For the text-containing cell, return its midpoint in [x, y] coordinate format. 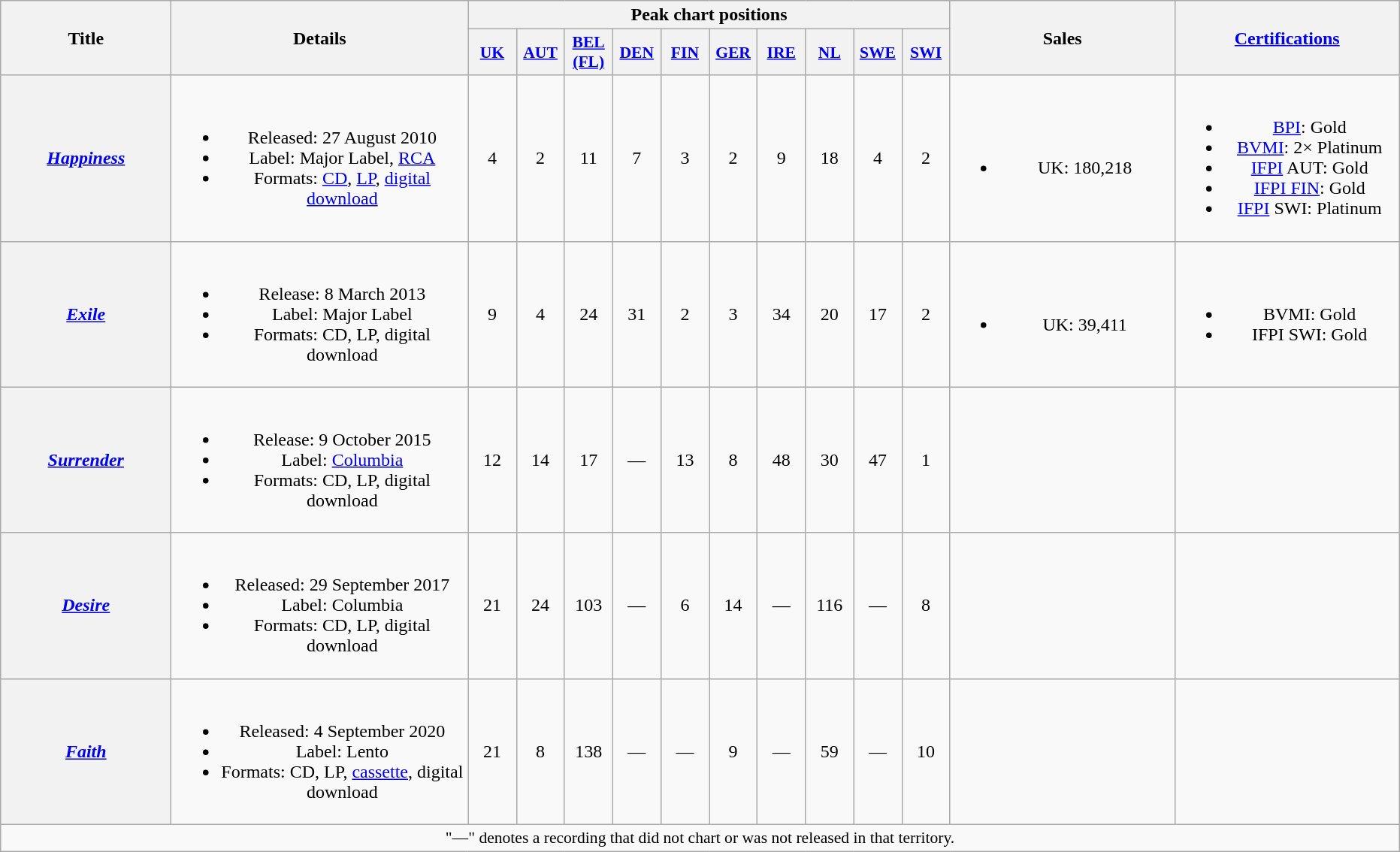
Exile [86, 314]
Released: 4 September 2020Label: LentoFormats: CD, LP, cassette, digital download [320, 751]
103 [588, 606]
13 [685, 460]
Details [320, 38]
6 [685, 606]
UK: 39,411 [1063, 314]
Released: 29 September 2017Label: ColumbiaFormats: CD, LP, digital download [320, 606]
20 [830, 314]
"—" denotes a recording that did not chart or was not released in that territory. [700, 838]
47 [878, 460]
12 [492, 460]
Title [86, 38]
FIN [685, 53]
1 [926, 460]
10 [926, 751]
AUT [540, 53]
BPI: GoldBVMI: 2× PlatinumIFPI AUT: GoldIFPI FIN: GoldIFPI SWI: Platinum [1287, 158]
Sales [1063, 38]
UK [492, 53]
BEL (FL) [588, 53]
34 [782, 314]
Surrender [86, 460]
116 [830, 606]
30 [830, 460]
48 [782, 460]
59 [830, 751]
18 [830, 158]
138 [588, 751]
NL [830, 53]
Peak chart positions [709, 15]
BVMI: GoldIFPI SWI: Gold [1287, 314]
IRE [782, 53]
Release: 9 October 2015Label: ColumbiaFormats: CD, LP, digital download [320, 460]
Released: 27 August 2010Label: Major Label, RCAFormats: CD, LP, digital download [320, 158]
Happiness [86, 158]
Faith [86, 751]
GER [733, 53]
UK: 180,218 [1063, 158]
Release: 8 March 2013Label: Major LabelFormats: CD, LP, digital download [320, 314]
11 [588, 158]
7 [637, 158]
SWE [878, 53]
31 [637, 314]
SWI [926, 53]
DEN [637, 53]
Certifications [1287, 38]
Desire [86, 606]
